Determine the [X, Y] coordinate at the center of the cell enclosing the given text.  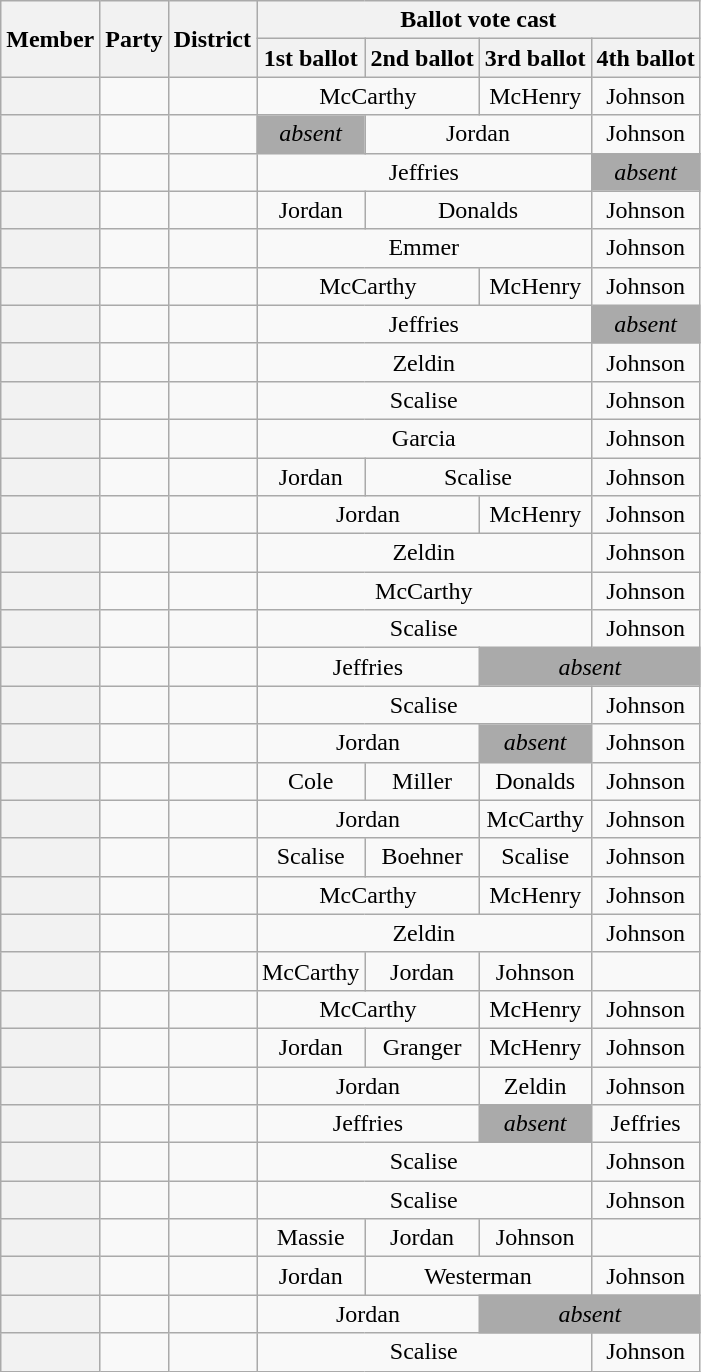
Party [134, 39]
Cole [310, 781]
1st ballot [310, 58]
Member [50, 39]
Boehner [422, 857]
2nd ballot [422, 58]
Granger [422, 1047]
Massie [310, 1238]
Emmer [424, 248]
4th ballot [646, 58]
District [212, 39]
Westerman [478, 1276]
Ballot vote cast [478, 20]
Garcia [424, 438]
3rd ballot [535, 58]
Miller [422, 781]
